Locate the cell with the specified text and output its (x, y) center coordinate. 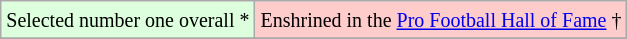
Selected number one overall * (128, 20)
Enshrined in the Pro Football Hall of Fame † (441, 20)
